Provide the (X, Y) coordinate of the cell's center where the given text is located.  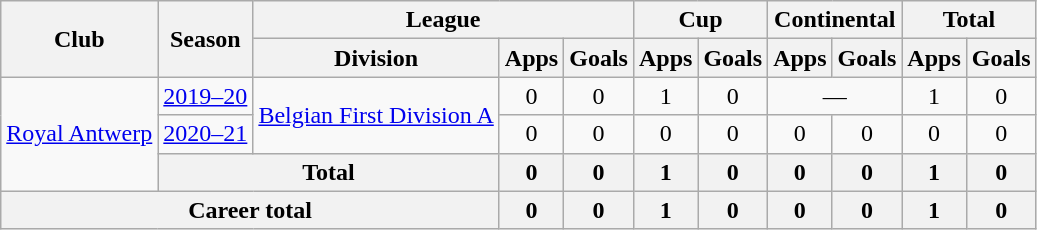
League (444, 20)
Season (206, 39)
Cup (700, 20)
Career total (250, 210)
Continental (835, 20)
— (835, 96)
2019–20 (206, 96)
Belgian First Division A (376, 115)
2020–21 (206, 134)
Club (80, 39)
Royal Antwerp (80, 134)
Division (376, 58)
